Determine the (x, y) coordinate at the center of the cell enclosing the given text.  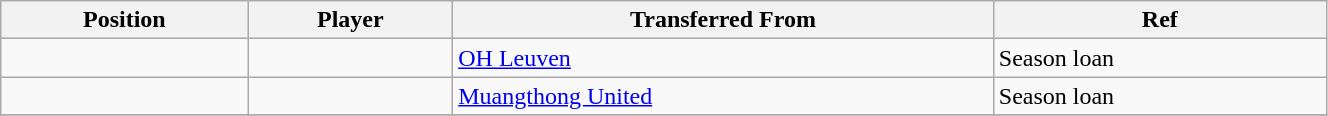
Position (124, 20)
Muangthong United (724, 96)
Transferred From (724, 20)
OH Leuven (724, 58)
Player (350, 20)
Ref (1160, 20)
